Identify which cell holds the provided text, then report its [x, y] central coordinate. 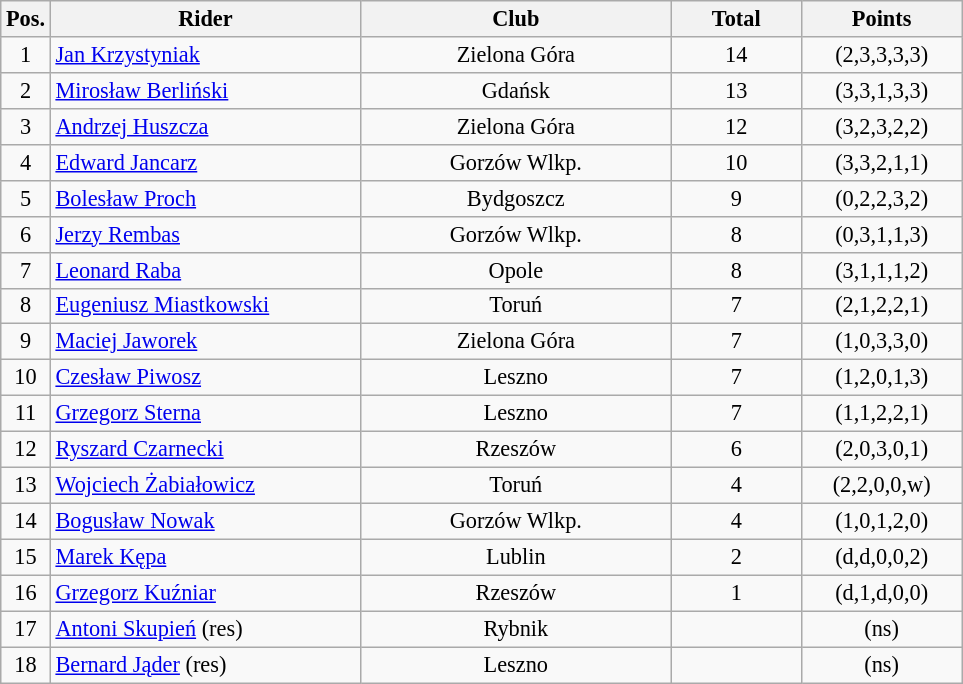
Rybnik [516, 629]
Gdańsk [516, 90]
Bolesław Proch [205, 198]
(2,0,3,0,1) [881, 450]
(1,1,2,2,1) [881, 414]
(2,3,3,3,3) [881, 55]
Bernard Jąder (res) [205, 665]
(d,d,0,0,2) [881, 557]
Bogusław Nowak [205, 521]
Jan Krzystyniak [205, 55]
Czesław Piwosz [205, 378]
(3,3,2,1,1) [881, 162]
(2,2,0,0,w) [881, 485]
(0,3,1,1,3) [881, 234]
3 [26, 126]
Ryszard Czarnecki [205, 450]
Total [736, 19]
Points [881, 19]
Marek Kępa [205, 557]
16 [26, 593]
Club [516, 19]
17 [26, 629]
(3,3,1,3,3) [881, 90]
Jerzy Rembas [205, 234]
Wojciech Żabiałowicz [205, 485]
Rider [205, 19]
Grzegorz Kuźniar [205, 593]
(d,1,d,0,0) [881, 593]
11 [26, 414]
Opole [516, 270]
Bydgoszcz [516, 198]
(2,1,2,2,1) [881, 306]
(1,0,1,2,0) [881, 521]
Eugeniusz Miastkowski [205, 306]
15 [26, 557]
5 [26, 198]
Lublin [516, 557]
(1,2,0,1,3) [881, 378]
18 [26, 665]
(3,1,1,1,2) [881, 270]
(1,0,3,3,0) [881, 342]
Leonard Raba [205, 270]
Mirosław Berliński [205, 90]
Pos. [26, 19]
Maciej Jaworek [205, 342]
(3,2,3,2,2) [881, 126]
Edward Jancarz [205, 162]
Antoni Skupień (res) [205, 629]
Andrzej Huszcza [205, 126]
(0,2,2,3,2) [881, 198]
Grzegorz Sterna [205, 414]
